Scan for the cell matching the given text and deliver its (x, y) coordinate at center. 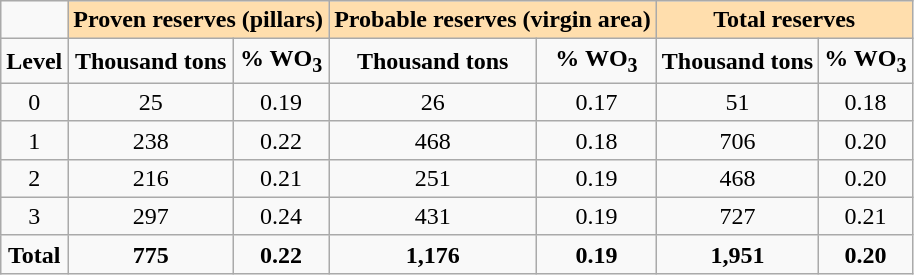
251 (433, 178)
775 (151, 254)
Proven reserves (pillars) (198, 20)
238 (151, 140)
1,176 (433, 254)
431 (433, 216)
2 (34, 178)
51 (737, 102)
Total (34, 254)
Probable reserves (virgin area) (493, 20)
1 (34, 140)
25 (151, 102)
0.17 (597, 102)
216 (151, 178)
0 (34, 102)
3 (34, 216)
297 (151, 216)
26 (433, 102)
727 (737, 216)
Total reserves (784, 20)
Level (34, 61)
0.24 (280, 216)
706 (737, 140)
1,951 (737, 254)
